Extract the (x, y) coordinate from the center of the cell holding the provided text.  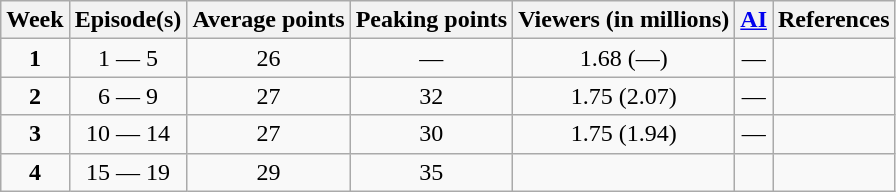
Average points (268, 20)
30 (431, 134)
26 (268, 58)
1 (35, 58)
Viewers (in millions) (624, 20)
1.75 (1.94) (624, 134)
References (834, 20)
32 (431, 96)
15 — 19 (128, 172)
Episode(s) (128, 20)
1.68 (—) (624, 58)
35 (431, 172)
6 — 9 (128, 96)
3 (35, 134)
4 (35, 172)
1 — 5 (128, 58)
AI (754, 20)
29 (268, 172)
10 — 14 (128, 134)
1.75 (2.07) (624, 96)
Peaking points (431, 20)
Week (35, 20)
2 (35, 96)
